Scan for the cell matching the given text and deliver its (x, y) coordinate at center. 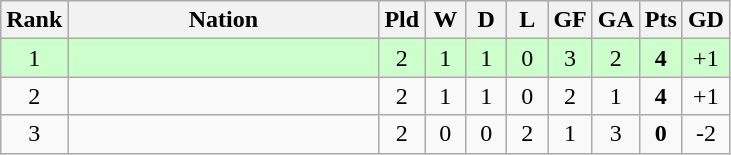
W (446, 20)
D (486, 20)
L (528, 20)
Rank (34, 20)
Pld (402, 20)
-2 (706, 134)
GA (616, 20)
GF (570, 20)
GD (706, 20)
Nation (224, 20)
Pts (660, 20)
